From the cell containing the given text, extract its center point as (x, y) coordinate. 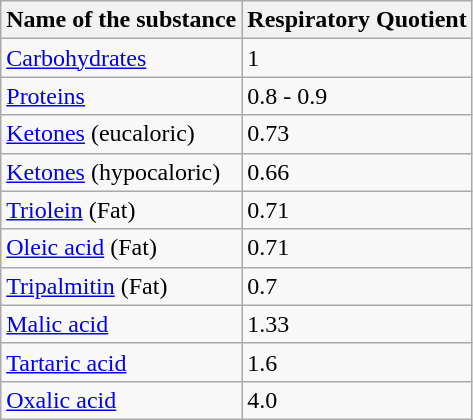
0.8 - 0.9 (357, 96)
Ketones (eucaloric) (122, 134)
Malic acid (122, 324)
Tripalmitin (Fat) (122, 286)
1.33 (357, 324)
Respiratory Quotient (357, 20)
Tartaric acid (122, 362)
1 (357, 58)
Carbohydrates (122, 58)
0.66 (357, 172)
0.73 (357, 134)
4.0 (357, 400)
Oxalic acid (122, 400)
0.7 (357, 286)
Name of the substance (122, 20)
Oleic acid (Fat) (122, 248)
Proteins (122, 96)
1.6 (357, 362)
Triolein (Fat) (122, 210)
Ketones (hypocaloric) (122, 172)
